For the text-containing cell, return its midpoint in (x, y) coordinate format. 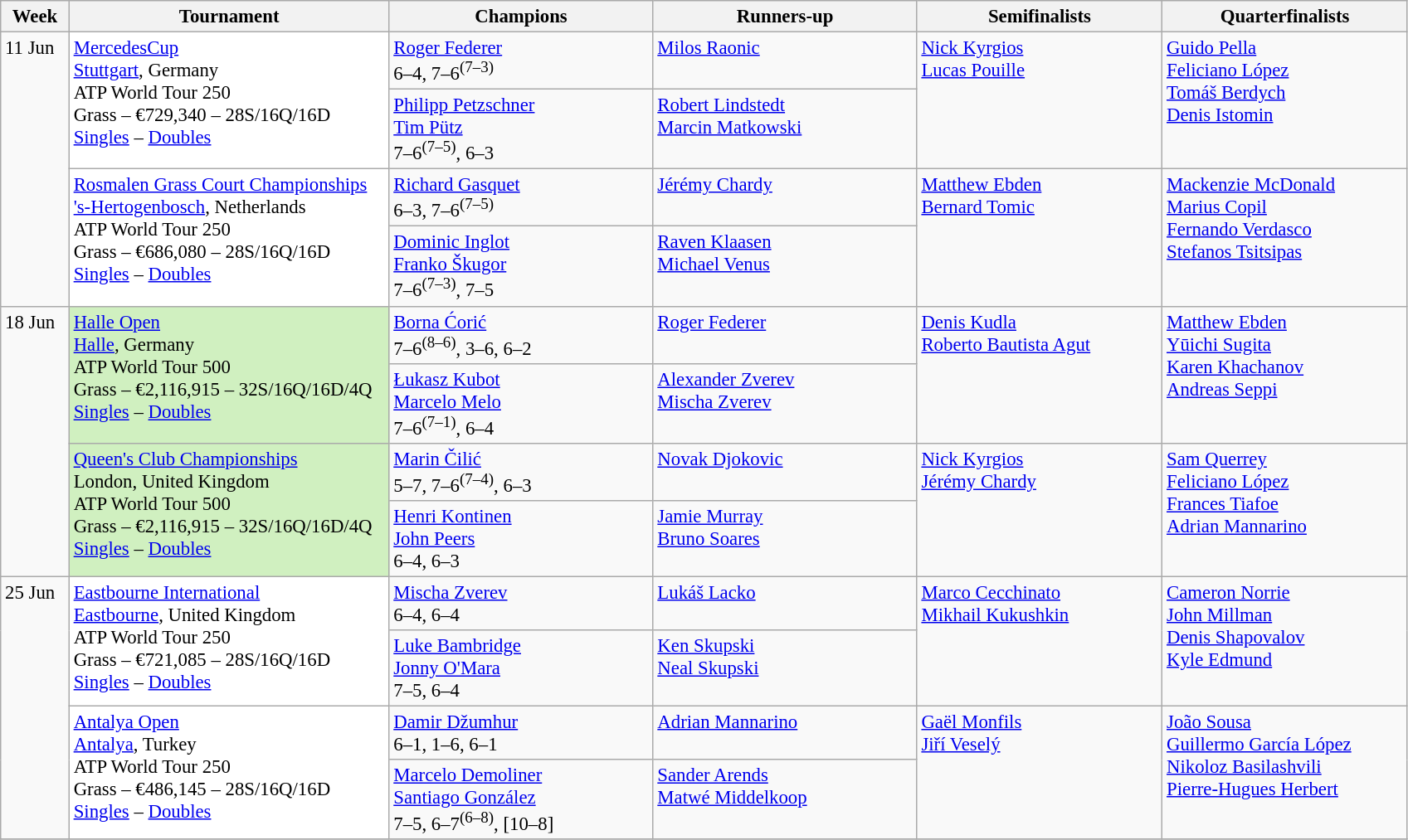
Łukasz Kubot Marcelo Melo 7–6(7–1), 6–4 (521, 403)
MercedesCup Stuttgart, GermanyATP World Tour 250Grass – €729,340 – 28S/16Q/16D Singles – Doubles (229, 101)
Semifinalists (1040, 17)
Nick Kyrgios Jérémy Chardy (1040, 511)
Week (35, 17)
Adrian Mannarino (785, 733)
Sander Arends Matwé Middelkoop (785, 799)
Guido Pella Feliciano López Tomáš Berdych Denis Istomin (1285, 101)
Rosmalen Grass Court Championships 's-Hertogenbosch, NetherlandsATP World Tour 250Grass – €686,080 – 28S/16Q/16D Singles – Doubles (229, 237)
Mischa Zverev 6–4, 6–4 (521, 604)
Marin Čilić 5–7, 7–6(7–4), 6–3 (521, 473)
Antalya Open Antalya, TurkeyATP World Tour 250Grass – €486,145 – 28S/16Q/16D Singles – Doubles (229, 773)
João Sousa Guillermo García López Nikoloz Basilashvili Pierre-Hugues Herbert (1285, 773)
Roger Federer (785, 335)
Jérémy Chardy (785, 197)
11 Jun (35, 169)
Halle Open Halle, GermanyATP World Tour 500Grass – €2,116,915 – 32S/16Q/16D/4Q Singles – Doubles (229, 375)
Matthew Ebden Yūichi Sugita Karen Khachanov Andreas Seppi (1285, 375)
Cameron Norrie John Millman Denis Shapovalov Kyle Edmund (1285, 641)
Ken Skupski Neal Skupski (785, 668)
Luke Bambridge Jonny O'Mara 7–5, 6–4 (521, 668)
Milos Raonic (785, 61)
Marcelo Demoliner Santiago González 7–5, 6–7(6–8), [10–8] (521, 799)
Lukáš Lacko (785, 604)
Raven Klaasen Michael Venus (785, 266)
Roger Federer6–4, 7–6(7–3) (521, 61)
Henri Kontinen John Peers 6–4, 6–3 (521, 539)
Robert Lindstedt Marcin Matkowski (785, 129)
Denis Kudla Roberto Bautista Agut (1040, 375)
Jamie Murray Bruno Soares (785, 539)
Queen's Club Championships London, United KingdomATP World Tour 500Grass – €2,116,915 – 32S/16Q/16D/4Q Singles – Doubles (229, 511)
Damir Džumhur 6–1, 1–6, 6–1 (521, 733)
Runners-up (785, 17)
Philipp Petzschner Tim Pütz 7–6(7–5), 6–3 (521, 129)
Nick Kyrgios Lucas Pouille (1040, 101)
Champions (521, 17)
18 Jun (35, 441)
25 Jun (35, 708)
Borna Ćorić7–6(8–6), 3–6, 6–2 (521, 335)
Eastbourne International Eastbourne, United KingdomATP World Tour 250Grass – €721,085 – 28S/16Q/16D Singles – Doubles (229, 641)
Dominic Inglot Franko Škugor7–6(7–3), 7–5 (521, 266)
Matthew Ebden Bernard Tomic (1040, 237)
Marco Cecchinato Mikhail Kukushkin (1040, 641)
Alexander Zverev Mischa Zverev (785, 403)
Sam Querrey Feliciano López Frances Tiafoe Adrian Mannarino (1285, 511)
Richard Gasquet6–3, 7–6(7–5) (521, 197)
Mackenzie McDonald Marius Copil Fernando Verdasco Stefanos Tsitsipas (1285, 237)
Tournament (229, 17)
Quarterfinalists (1285, 17)
Gaël Monfils Jiří Veselý (1040, 773)
Novak Djokovic (785, 473)
